Search for the cell housing the specified text and yield its [x, y] center coordinate. 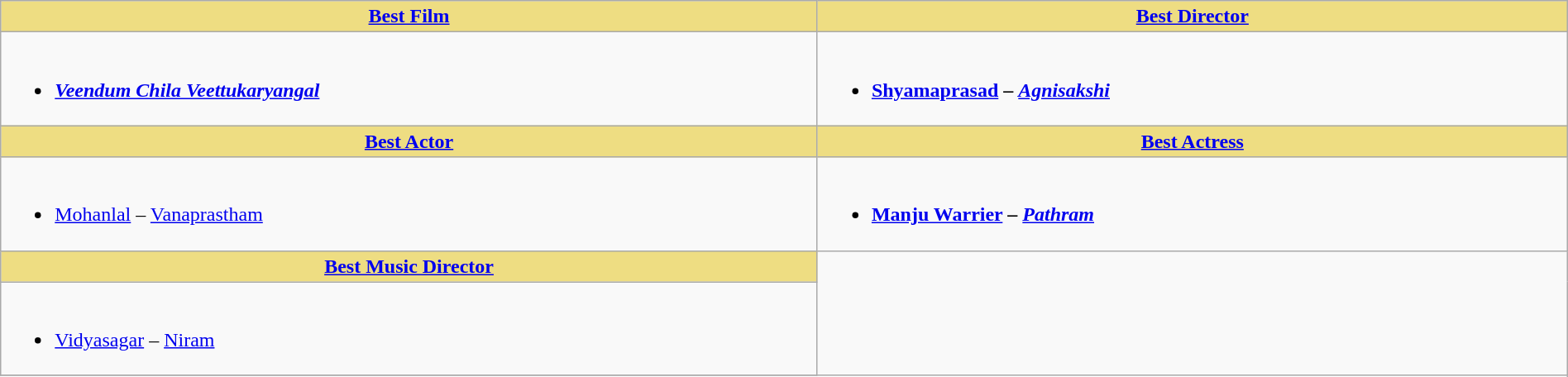
Best Actor [409, 141]
Shyamaprasad – Agnisakshi [1193, 79]
Best Actress [1193, 141]
Best Film [409, 17]
Best Music Director [409, 266]
Veendum Chila Veettukaryangal [409, 79]
Best Director [1193, 17]
Manju Warrier – Pathram [1193, 203]
Mohanlal – Vanaprastham [409, 203]
Vidyasagar – Niram [409, 329]
